Output the (x, y) coordinate of the center of the cell containing the given text.  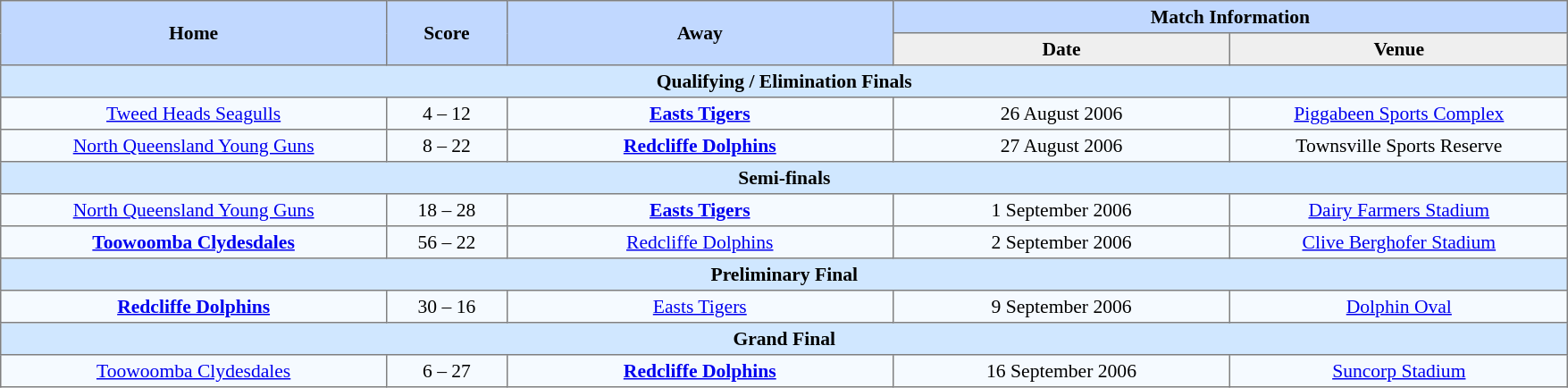
Semi-finals (784, 178)
1 September 2006 (1061, 210)
Dairy Farmers Stadium (1399, 210)
Grand Final (784, 339)
Clive Berghofer Stadium (1399, 242)
Preliminary Final (784, 274)
Tweed Heads Seagulls (194, 114)
Away (700, 33)
Venue (1399, 49)
Townsville Sports Reserve (1399, 146)
16 September 2006 (1061, 371)
Date (1061, 49)
Piggabeen Sports Complex (1399, 114)
56 – 22 (447, 242)
27 August 2006 (1061, 146)
Suncorp Stadium (1399, 371)
4 – 12 (447, 114)
Qualifying / Elimination Finals (784, 81)
18 – 28 (447, 210)
Home (194, 33)
30 – 16 (447, 307)
9 September 2006 (1061, 307)
Score (447, 33)
6 – 27 (447, 371)
26 August 2006 (1061, 114)
Match Information (1230, 17)
2 September 2006 (1061, 242)
Dolphin Oval (1399, 307)
8 – 22 (447, 146)
